Capture the cell that displays the provided text and extract its (X, Y) central coordinate. 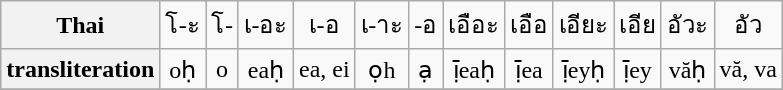
văḥ (688, 69)
เ-อ (324, 26)
eaḥ (266, 69)
อัวะ (688, 26)
โ- (222, 26)
oḥ (183, 69)
vă, va (748, 69)
ị̄ea (530, 69)
เอียะ (584, 26)
ea, ei (324, 69)
เ-อะ (266, 26)
ị̄eaḥ (474, 69)
ị̄ey (638, 69)
โ-ะ (183, 26)
เอีย (638, 26)
o (222, 69)
ọh (382, 69)
อัว (748, 26)
ạ (426, 69)
ị̄eyḥ (584, 69)
Thai (80, 26)
transliteration (80, 69)
เ-าะ (382, 26)
เอือะ (474, 26)
-อ (426, 26)
เอือ (530, 26)
